Extract the [x, y] coordinate from the center of the cell holding the provided text.  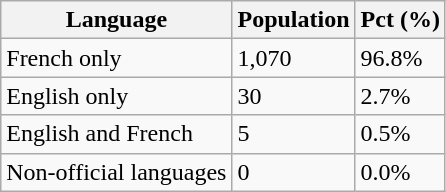
English only [116, 96]
96.8% [400, 58]
Non-official languages [116, 172]
English and French [116, 134]
5 [294, 134]
0 [294, 172]
Pct (%) [400, 20]
1,070 [294, 58]
French only [116, 58]
Population [294, 20]
0.5% [400, 134]
30 [294, 96]
Language [116, 20]
2.7% [400, 96]
0.0% [400, 172]
